Return the (x, y) coordinate for the center point of the cell that contains the specified text.  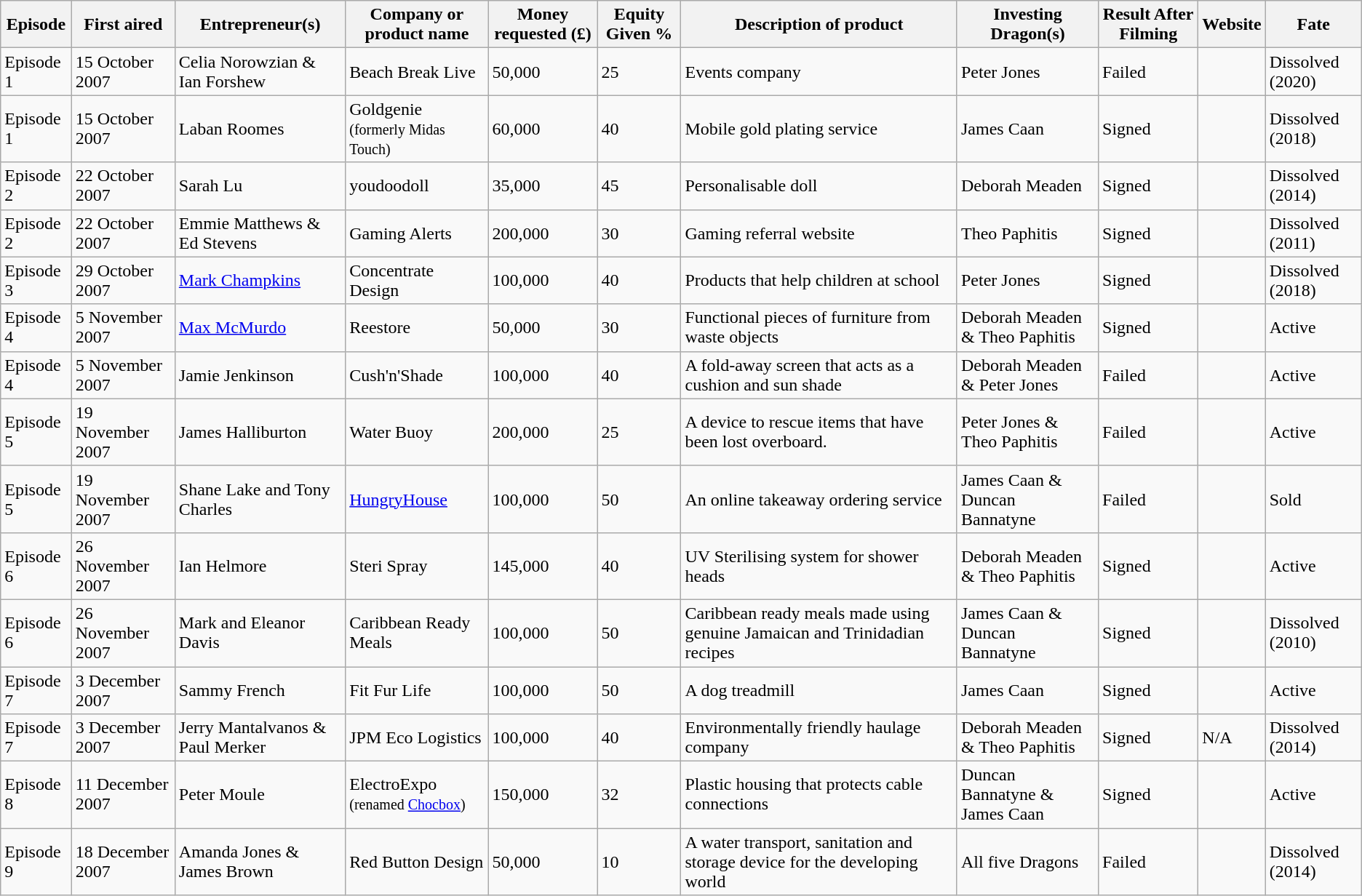
Deborah Meaden (1027, 186)
35,000 (543, 186)
Episode 8 (36, 795)
Personalisable doll (819, 186)
Duncan Bannatyne & James Caan (1027, 795)
Concentrate Design (417, 281)
Dissolved (2010) (1313, 633)
Environmentally friendly haulage company (819, 737)
Sarah Lu (260, 186)
11 December 2007 (123, 795)
All five Dragons (1027, 862)
Money requested (£) (543, 25)
Jerry Mantalvanos & Paul Merker (260, 737)
A fold-away screen that acts as a cushion and sun shade (819, 375)
N/A (1232, 737)
145,000 (543, 566)
Investing Dragon(s) (1027, 25)
Episode 3 (36, 281)
UV Sterilising system for shower heads (819, 566)
Laban Roomes (260, 129)
JPM Eco Logistics (417, 737)
Celia Norowzian & Ian Forshew (260, 71)
Beach Break Live (417, 71)
Website (1232, 25)
Sammy French (260, 689)
Sold (1313, 499)
Caribbean ready meals made using genuine Jamaican and Trinidadian recipes (819, 633)
18 December 2007 (123, 862)
A water transport, sanitation and storage device for the developing world (819, 862)
Mark and Eleanor Davis (260, 633)
Gaming Alerts (417, 233)
60,000 (543, 129)
A device to rescue items that have been lost overboard. (819, 432)
Peter Moule (260, 795)
Equity Given % (639, 25)
Result After Filming (1148, 25)
youdoodoll (417, 186)
Ian Helmore (260, 566)
Theo Paphitis (1027, 233)
A dog treadmill (819, 689)
Plastic housing that protects cable connections (819, 795)
Events company (819, 71)
150,000 (543, 795)
Fate (1313, 25)
Entrepreneur(s) (260, 25)
45 (639, 186)
Products that help children at school (819, 281)
HungryHouse (417, 499)
Functional pieces of furniture from waste objects (819, 327)
Cush'n'Shade (417, 375)
Description of product (819, 25)
29 October 2007 (123, 281)
Deborah Meaden & Peter Jones (1027, 375)
Goldgenie (formerly Midas Touch) (417, 129)
First aired (123, 25)
Mark Champkins (260, 281)
32 (639, 795)
Gaming referral website (819, 233)
Shane Lake and Tony Charles (260, 499)
Emmie Matthews & Ed Stevens (260, 233)
10 (639, 862)
Dissolved (2020) (1313, 71)
Caribbean Ready Meals (417, 633)
Dissolved (2011) (1313, 233)
Max McMurdo (260, 327)
Steri Spray (417, 566)
Jamie Jenkinson (260, 375)
Peter Jones & Theo Paphitis (1027, 432)
Red Button Design (417, 862)
Mobile gold plating service (819, 129)
Fit Fur Life (417, 689)
Episode 9 (36, 862)
Company or product name (417, 25)
Episode (36, 25)
Reestore (417, 327)
Amanda Jones & James Brown (260, 862)
ElectroExpo (renamed Chocbox) (417, 795)
James Halliburton (260, 432)
An online takeaway ordering service (819, 499)
Water Buoy (417, 432)
